Return the (x, y) coordinate for the center point of the cell that contains the specified text.  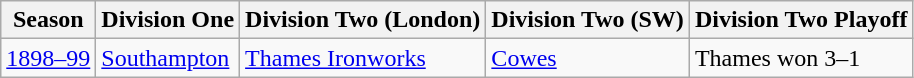
1898–99 (48, 58)
Division Two Playoff (801, 20)
Division One (168, 20)
Division Two (SW) (588, 20)
Division Two (London) (363, 20)
Thames won 3–1 (801, 58)
Cowes (588, 58)
Season (48, 20)
Southampton (168, 58)
Thames Ironworks (363, 58)
